Identify which cell holds the provided text, then report its [x, y] central coordinate. 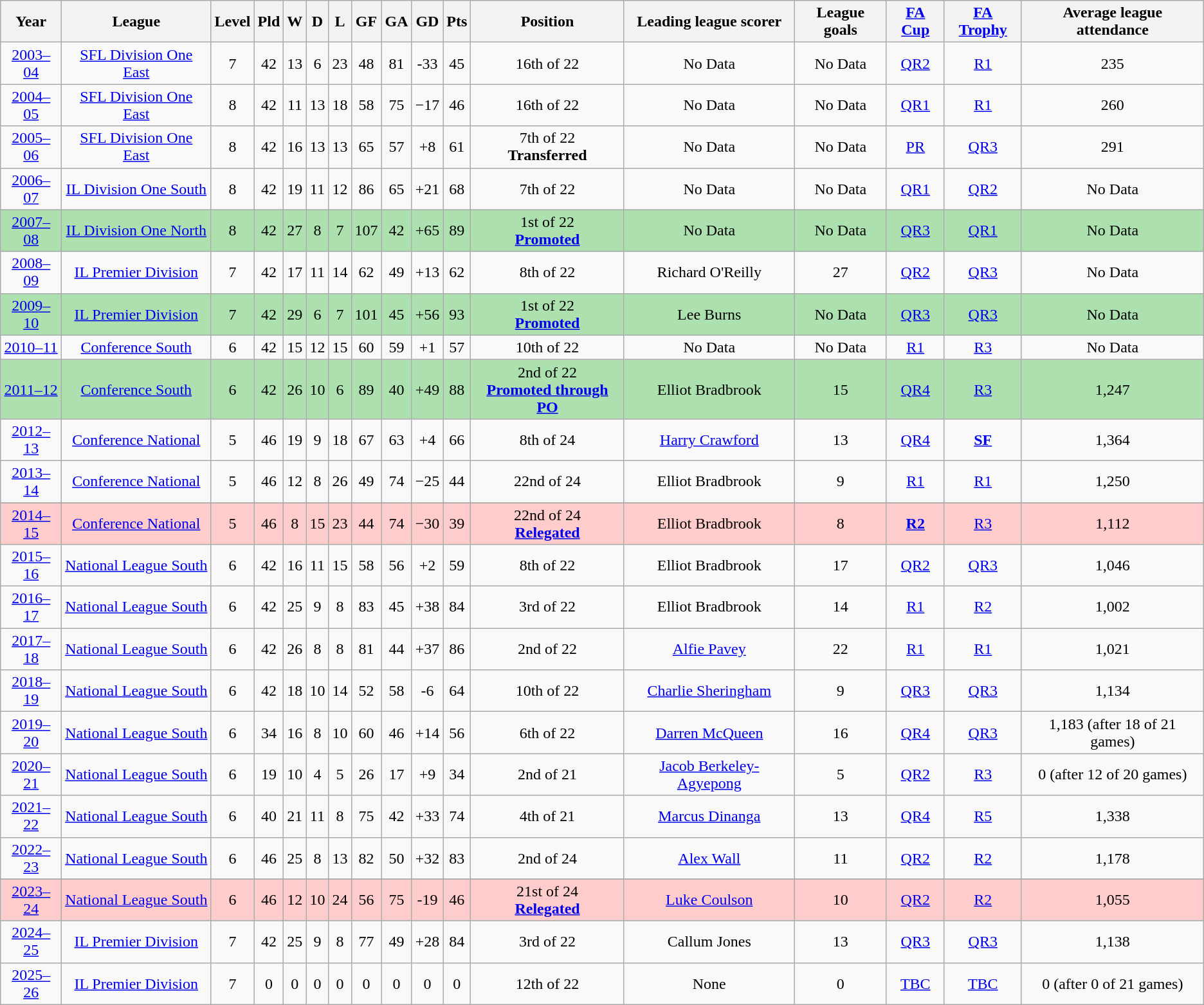
2024–25 [31, 941]
2nd of 24 [547, 858]
1,021 [1113, 649]
61 [457, 147]
8th of 24 [547, 440]
GA [396, 22]
L [340, 22]
2009–10 [31, 314]
1,002 [1113, 607]
22 [840, 649]
2017–18 [31, 649]
39 [457, 523]
+56 [427, 314]
2010–11 [31, 347]
4 [318, 774]
2013–14 [31, 481]
+8 [427, 147]
22nd of 24 [547, 481]
50 [396, 858]
+49 [427, 389]
-33 [427, 63]
−17 [427, 105]
0 (after 0 of 21 games) [1113, 984]
R5 [983, 817]
Marcus Dinanga [709, 817]
1,134 [1113, 691]
101 [367, 314]
+14 [427, 733]
+9 [427, 774]
2005–06 [31, 147]
1,112 [1113, 523]
2008–09 [31, 273]
2016–17 [31, 607]
−25 [427, 481]
235 [1113, 63]
2006–07 [31, 189]
1,055 [1113, 900]
+32 [427, 858]
2003–04 [31, 63]
1,046 [1113, 566]
2023–24 [31, 900]
Charlie Sheringham [709, 691]
Average league attendance [1113, 22]
2004–05 [31, 105]
2019–20 [31, 733]
4th of 21 [547, 817]
48 [367, 63]
2nd of 21 [547, 774]
+13 [427, 273]
1,247 [1113, 389]
107 [367, 230]
1,338 [1113, 817]
IL Division One South [136, 189]
64 [457, 691]
Harry Crawford [709, 440]
77 [367, 941]
W [295, 22]
−30 [427, 523]
93 [457, 314]
7th of 22 [547, 189]
Luke Coulson [709, 900]
IL Division One North [136, 230]
2014–15 [31, 523]
Pts [457, 22]
1,138 [1113, 941]
GD [427, 22]
2nd of 22 [547, 649]
1,178 [1113, 858]
Pld [269, 22]
260 [1113, 105]
2011–12 [31, 389]
None [709, 984]
52 [367, 691]
1,364 [1113, 440]
67 [367, 440]
Jacob Berkeley-Agyepong [709, 774]
Callum Jones [709, 941]
68 [457, 189]
7th of 22Transferred [547, 147]
2018–19 [31, 691]
Leading league scorer [709, 22]
+37 [427, 649]
+1 [427, 347]
63 [396, 440]
21st of 24Relegated [547, 900]
21 [295, 817]
12th of 22 [547, 984]
291 [1113, 147]
PR [915, 147]
29 [295, 314]
Level [233, 22]
D [318, 22]
1,250 [1113, 481]
2021–22 [31, 817]
2015–16 [31, 566]
2025–26 [31, 984]
SF [983, 440]
2007–08 [31, 230]
Alex Wall [709, 858]
Lee Burns [709, 314]
+28 [427, 941]
+4 [427, 440]
+33 [427, 817]
+38 [427, 607]
1,183 (after 18 of 21 games) [1113, 733]
League goals [840, 22]
-19 [427, 900]
2012–13 [31, 440]
22nd of 24Relegated [547, 523]
2022–23 [31, 858]
GF [367, 22]
-6 [427, 691]
6th of 22 [547, 733]
+2 [427, 566]
+21 [427, 189]
2nd of 22Promoted through PO [547, 389]
Darren McQueen [709, 733]
2020–21 [31, 774]
88 [457, 389]
66 [457, 440]
Year [31, 22]
82 [367, 858]
League [136, 22]
Position [547, 22]
Richard O'Reilly [709, 273]
Alfie Pavey [709, 649]
FA Cup [915, 22]
0 (after 12 of 20 games) [1113, 774]
24 [340, 900]
FA Trophy [983, 22]
+65 [427, 230]
